Pinpoint the cell where the given text exists, returning its (X, Y) midpoint coordinate. 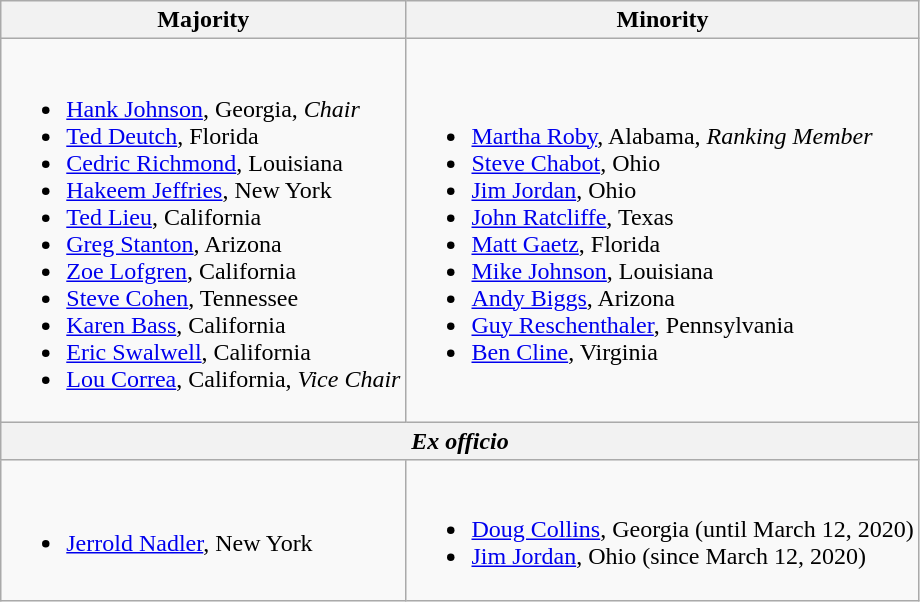
Jerrold Nadler, New York (204, 530)
Ex officio (460, 441)
Majority (204, 20)
Doug Collins, Georgia (until March 12, 2020)Jim Jordan, Ohio (since March 12, 2020) (662, 530)
Minority (662, 20)
